Identify which cell holds the provided text, then report its (x, y) central coordinate. 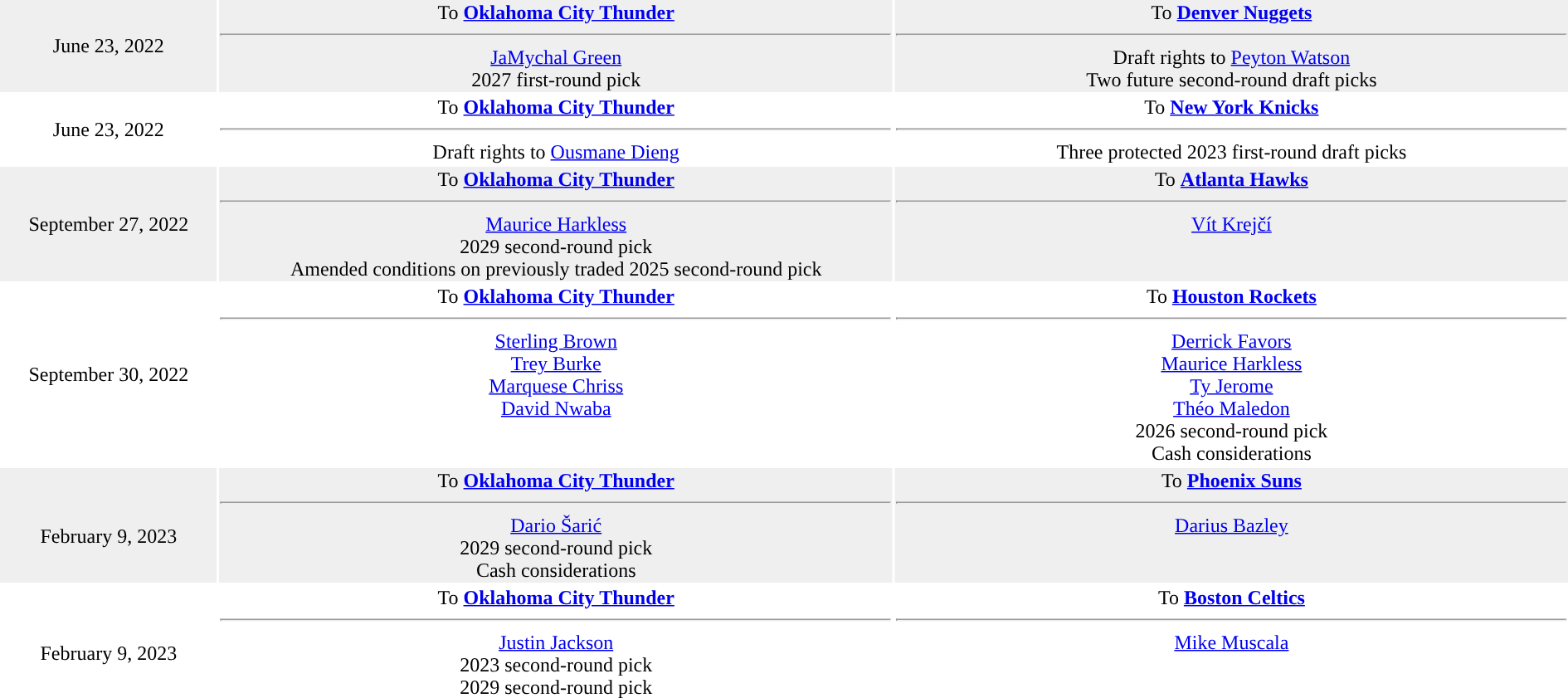
To Houston RocketsDerrick FavorsMaurice HarklessTy JeromeThéo Maledon2026 second-round pickCash considerations (1231, 375)
To Oklahoma City ThunderJaMychal Green2027 first-round pick (556, 46)
To Oklahoma City ThunderDraft rights to Ousmane Dieng (556, 129)
To Oklahoma City ThunderDario Šarić2029 second-round pickCash considerations (556, 525)
To Denver Nuggets Draft rights to Peyton Watson Two future second-round draft picks (1231, 46)
To Atlanta Hawks Vít Krejčí (1231, 224)
To Phoenix Suns Darius Bazley (1231, 525)
September 27, 2022 (109, 224)
To Oklahoma City ThunderSterling BrownTrey BurkeMarquese ChrissDavid Nwaba (556, 375)
February 9, 2023 (109, 525)
To New York Knicks Three protected 2023 first-round draft picks (1231, 129)
September 30, 2022 (109, 375)
To Oklahoma City ThunderMaurice Harkless2029 second-round pickAmended conditions on previously traded 2025 second-round pick (556, 224)
